Scan for the cell matching the given text and deliver its [X, Y] coordinate at center. 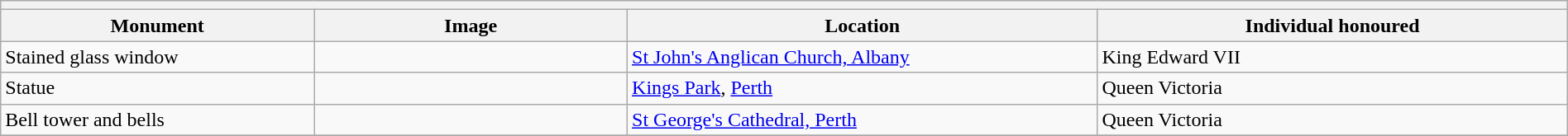
Location [863, 26]
Kings Park, Perth [863, 88]
King Edward VII [1332, 57]
Monument [157, 26]
Statue [157, 88]
St George's Cathedral, Perth [863, 120]
Bell tower and bells [157, 120]
St John's Anglican Church, Albany [863, 57]
Individual honoured [1332, 26]
Stained glass window [157, 57]
Image [471, 26]
